From the cell containing the given text, extract its center point as (x, y) coordinate. 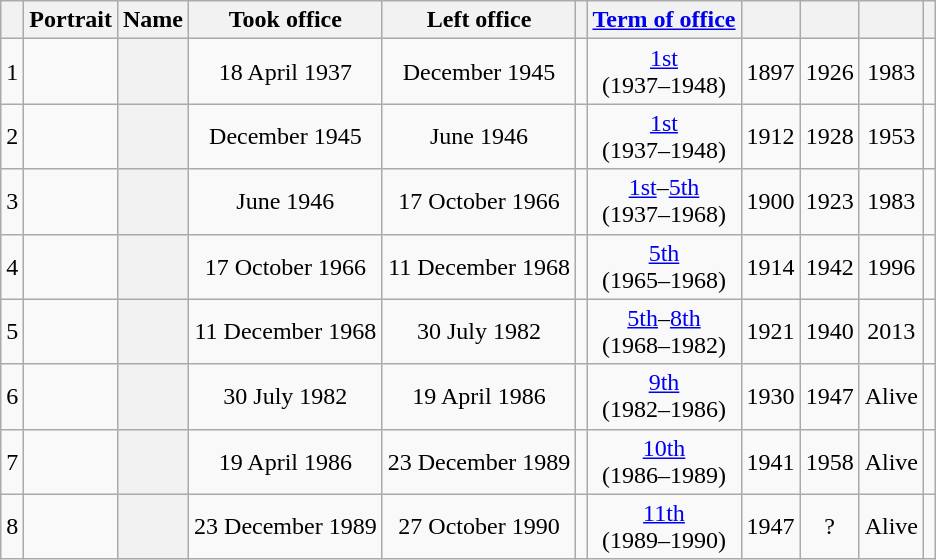
4 (12, 266)
1912 (770, 136)
1930 (770, 396)
1923 (830, 202)
1958 (830, 462)
2013 (891, 332)
? (830, 526)
1996 (891, 266)
3 (12, 202)
1914 (770, 266)
1st–5th(1937–1968) (664, 202)
27 October 1990 (479, 526)
1941 (770, 462)
Left office (479, 20)
1928 (830, 136)
1 (12, 72)
1953 (891, 136)
1940 (830, 332)
10th(1986–1989) (664, 462)
Name (152, 20)
7 (12, 462)
Portrait (71, 20)
1900 (770, 202)
18 April 1937 (286, 72)
8 (12, 526)
9th(1982–1986) (664, 396)
1926 (830, 72)
5th–8th(1968–1982) (664, 332)
6 (12, 396)
2 (12, 136)
1897 (770, 72)
Took office (286, 20)
5 (12, 332)
Term of office (664, 20)
11th(1989–1990) (664, 526)
1921 (770, 332)
5th(1965–1968) (664, 266)
1942 (830, 266)
